For the text-containing cell, return its midpoint in (x, y) coordinate format. 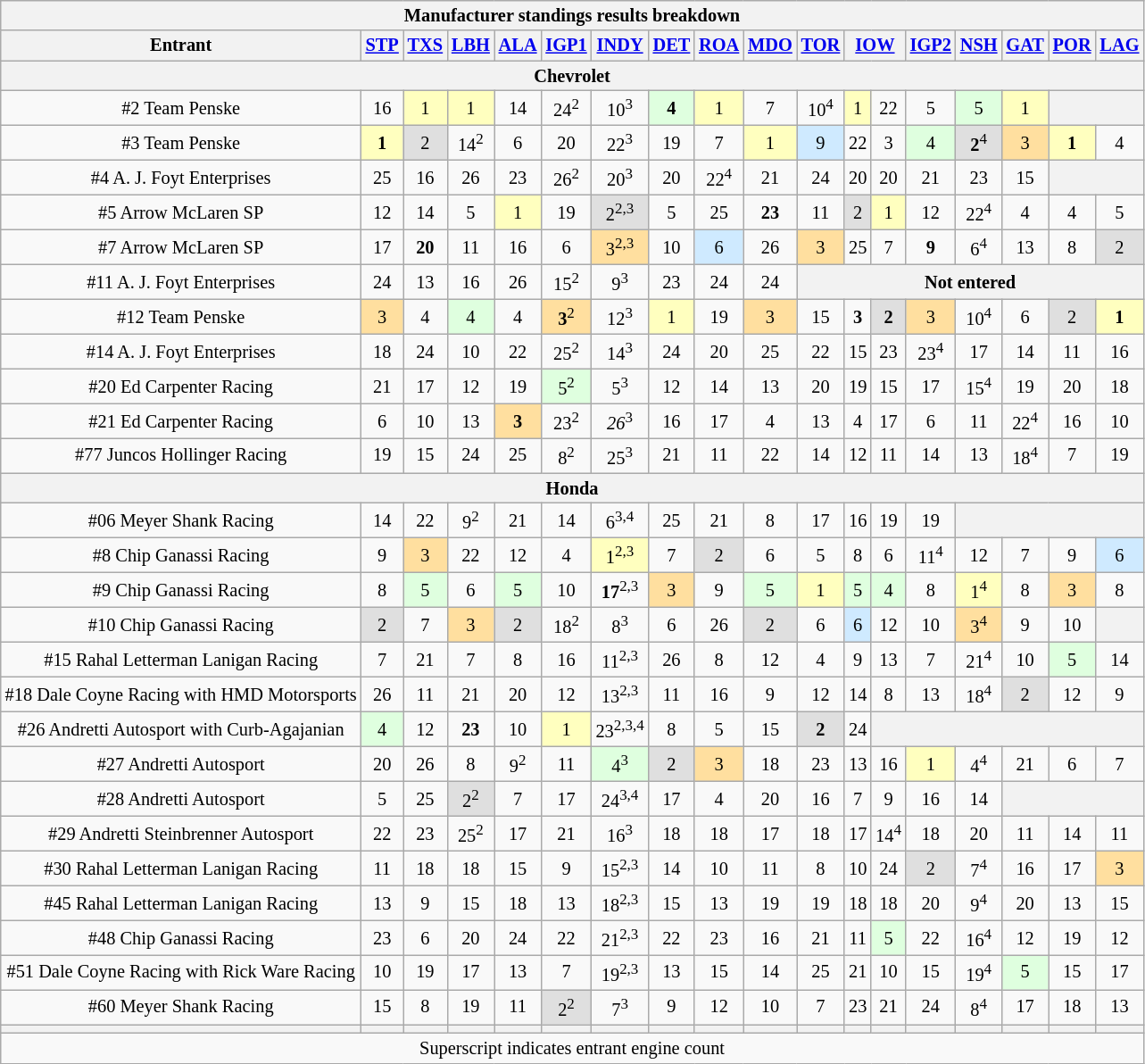
#5 Arrow McLaren SP (181, 212)
93 (620, 282)
114 (931, 555)
103 (620, 107)
POR (1073, 46)
154 (979, 386)
32,3 (620, 246)
LBH (471, 46)
182,3 (620, 903)
Not entered (971, 282)
#9 Chip Ganassi Racing (181, 589)
44 (979, 764)
232 (566, 421)
262 (566, 177)
#18 Dale Coyne Racing with HMD Motorsports (181, 694)
172,3 (620, 589)
Honda (573, 488)
#12 Team Penske (181, 316)
GAT (1025, 46)
143 (620, 352)
73 (620, 1007)
STP (382, 46)
#77 Juncos Hollinger Racing (181, 455)
#4 A. J. Foyt Enterprises (181, 177)
123 (620, 316)
IGP2 (931, 46)
#14 A. J. Foyt Enterprises (181, 352)
192,3 (620, 973)
214 (979, 659)
132,3 (620, 694)
#48 Chip Ganassi Racing (181, 937)
#7 Arrow McLaren SP (181, 246)
94 (979, 903)
IOW (875, 46)
#28 Andretti Autosport (181, 798)
#8 Chip Ganassi Racing (181, 555)
#26 Andretti Autosport with Curb-Agajanian (181, 728)
84 (979, 1007)
Manufacturer standings results breakdown (573, 15)
52 (566, 386)
144 (889, 834)
53 (620, 386)
43 (620, 764)
234 (931, 352)
#60 Meyer Shank Racing (181, 1007)
#27 Andretti Autosport (181, 764)
NSH (979, 46)
34 (979, 625)
IGP1 (566, 46)
#20 Ed Carpenter Racing (181, 386)
32 (566, 316)
203 (620, 177)
253 (620, 455)
243,4 (620, 798)
#45 Rahal Letterman Lanigan Racing (181, 903)
142 (471, 143)
#2 Team Penske (181, 107)
82 (566, 455)
194 (979, 973)
83 (620, 625)
#3 Team Penske (181, 143)
#15 Rahal Letterman Lanigan Racing (181, 659)
163 (620, 834)
152,3 (620, 868)
Entrant (181, 46)
#10 Chip Ganassi Racing (181, 625)
182 (566, 625)
223 (620, 143)
ROA (719, 46)
74 (979, 868)
#30 Rahal Letterman Lanigan Racing (181, 868)
#11 A. J. Foyt Enterprises (181, 282)
DET (672, 46)
MDO (770, 46)
112,3 (620, 659)
#51 Dale Coyne Racing with Rick Ware Racing (181, 973)
#21 Ed Carpenter Racing (181, 421)
Chevrolet (573, 76)
#29 Andretti Steinbrenner Autosport (181, 834)
22,3 (620, 212)
64 (979, 246)
ALA (518, 46)
242 (566, 107)
#06 Meyer Shank Racing (181, 520)
212,3 (620, 937)
LAG (1119, 46)
12,3 (620, 555)
TXS (425, 46)
63,4 (620, 520)
INDY (620, 46)
152 (566, 282)
TOR (821, 46)
Superscript indicates entrant engine count (573, 1048)
263 (620, 421)
164 (979, 937)
232,3,4 (620, 728)
